Detect which cell encompasses the target text, then output its (x, y) center coordinate. 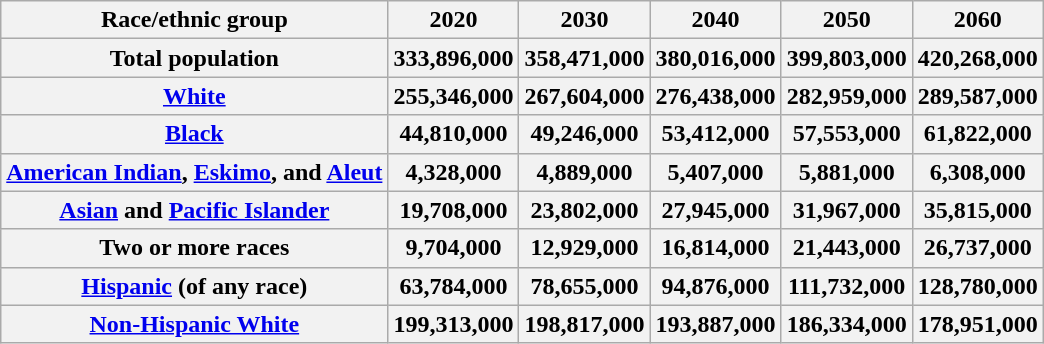
Total population (194, 58)
2020 (454, 20)
9,704,000 (454, 248)
128,780,000 (978, 286)
420,268,000 (978, 58)
333,896,000 (454, 58)
199,313,000 (454, 324)
380,016,000 (716, 58)
6,308,000 (978, 172)
Black (194, 134)
399,803,000 (846, 58)
4,889,000 (584, 172)
Non-Hispanic White (194, 324)
31,967,000 (846, 210)
61,822,000 (978, 134)
44,810,000 (454, 134)
2030 (584, 20)
26,737,000 (978, 248)
2040 (716, 20)
358,471,000 (584, 58)
94,876,000 (716, 286)
63,784,000 (454, 286)
21,443,000 (846, 248)
289,587,000 (978, 96)
276,438,000 (716, 96)
5,407,000 (716, 172)
2050 (846, 20)
193,887,000 (716, 324)
282,959,000 (846, 96)
American Indian, Eskimo, and Aleut (194, 172)
5,881,000 (846, 172)
27,945,000 (716, 210)
2060 (978, 20)
35,815,000 (978, 210)
White (194, 96)
111,732,000 (846, 286)
255,346,000 (454, 96)
267,604,000 (584, 96)
186,334,000 (846, 324)
12,929,000 (584, 248)
4,328,000 (454, 172)
Asian and Pacific Islander (194, 210)
Hispanic (of any race) (194, 286)
19,708,000 (454, 210)
Race/ethnic group (194, 20)
53,412,000 (716, 134)
178,951,000 (978, 324)
198,817,000 (584, 324)
57,553,000 (846, 134)
23,802,000 (584, 210)
Two or more races (194, 248)
78,655,000 (584, 286)
16,814,000 (716, 248)
49,246,000 (584, 134)
